Extract the [x, y] coordinate from the center of the cell holding the provided text.  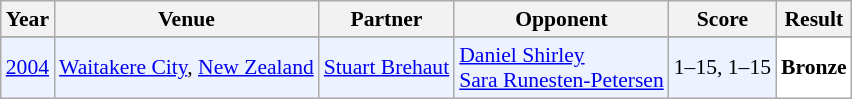
Bronze [814, 68]
2004 [28, 68]
Opponent [562, 19]
Year [28, 19]
Waitakere City, New Zealand [186, 68]
Venue [186, 19]
Score [722, 19]
Result [814, 19]
1–15, 1–15 [722, 68]
Stuart Brehaut [386, 68]
Partner [386, 19]
Daniel Shirley Sara Runesten-Petersen [562, 68]
